For the text-containing cell, return its midpoint in [X, Y] coordinate format. 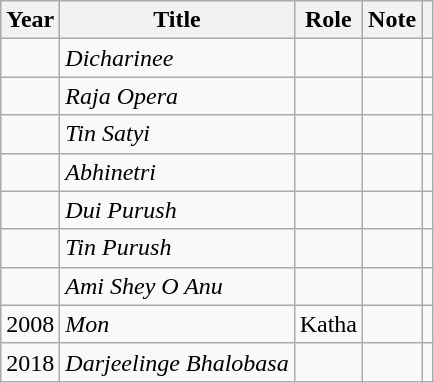
Abhinetri [177, 172]
Role [328, 20]
Ami Shey O Anu [177, 286]
2008 [30, 324]
Mon [177, 324]
Title [177, 20]
Year [30, 20]
2018 [30, 362]
Dicharinee [177, 58]
Katha [328, 324]
Tin Purush [177, 248]
Tin Satyi [177, 134]
Raja Opera [177, 96]
Dui Purush [177, 210]
Note [392, 20]
Darjeelinge Bhalobasa [177, 362]
